Return the [x, y] coordinate for the center point of the cell that contains the specified text.  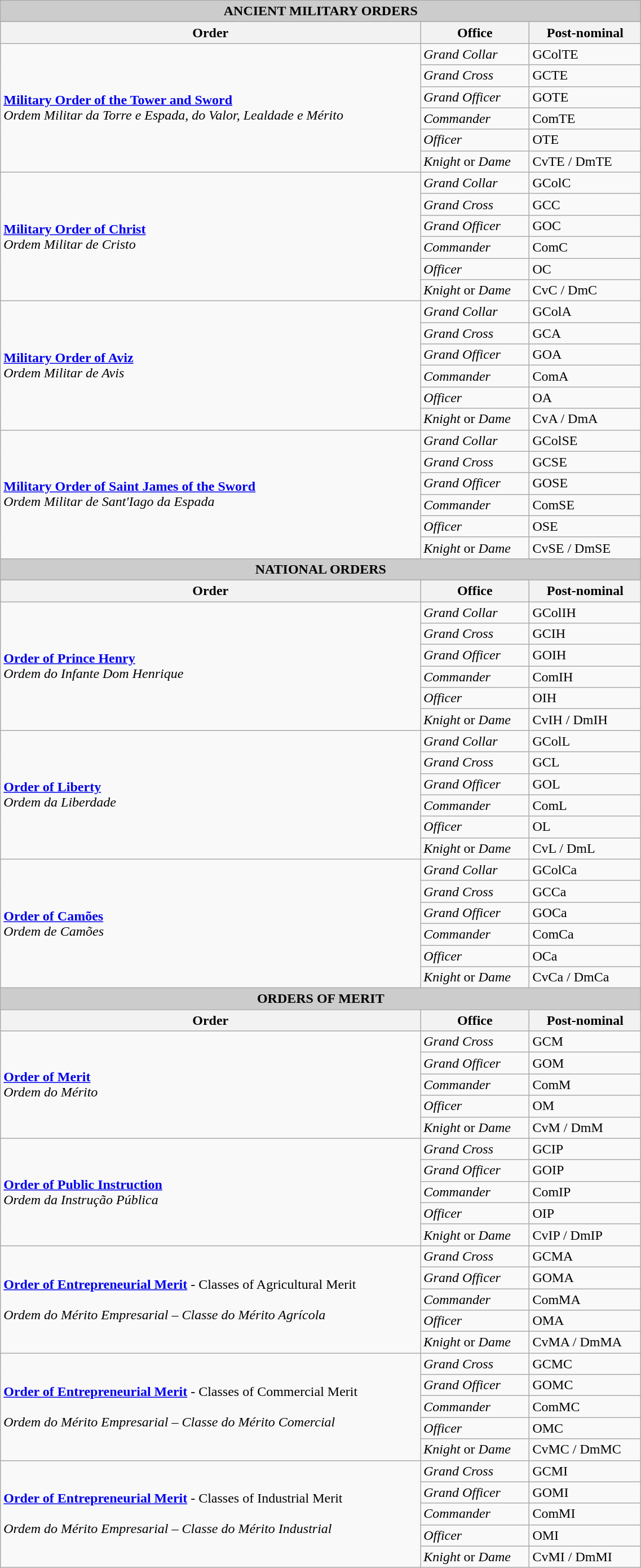
GOTE [585, 97]
GOMI [585, 1492]
OSE [585, 526]
OMA [585, 1321]
CvTE / DmTE [585, 161]
GColCa [585, 870]
GOA [585, 355]
GCM [585, 1042]
Order of Entrepreneurial Merit - Classes of Industrial Merit Ordem do Mérito Empresarial – Classe do Mérito Industrial [211, 1514]
OC [585, 269]
GCA [585, 333]
GColIH [585, 612]
GOSE [585, 483]
Order of Prince Henry Ordem do Infante Dom Henrique [211, 666]
CvM / DmM [585, 1127]
NATIONAL ORDERS [321, 569]
CvL / DmL [585, 848]
Order of Entrepreneurial Merit - Classes of Agricultural Merit Ordem do Mérito Empresarial – Classe do Mérito Agrícola [211, 1299]
Military Order of Saint James of the Sword Ordem Militar de Sant'Iago da Espada [211, 494]
GColL [585, 741]
ComM [585, 1085]
Order of Public Instruction Ordem da Instrução Pública [211, 1192]
ORDERS OF MERIT [321, 999]
GCL [585, 763]
GOM [585, 1063]
Order of Camões Ordem de Camões [211, 923]
GCIH [585, 634]
CvCa / DmCa [585, 977]
OIP [585, 1213]
ComMI [585, 1514]
GOMC [585, 1385]
GCMI [585, 1471]
OA [585, 398]
CvIH / DmIH [585, 720]
Military Order of Christ Ordem Militar de Cristo [211, 236]
GCC [585, 204]
GColSE [585, 441]
ComL [585, 805]
GColA [585, 312]
ComA [585, 376]
ComMA [585, 1299]
ComC [585, 247]
Military Order of the Tower and Sword Ordem Militar da Torre e Espada, do Valor, Lealdade e Mérito [211, 108]
GColTE [585, 54]
Order of Entrepreneurial Merit - Classes of Commercial Merit Ordem do Mérito Empresarial – Classe do Mérito Comercial [211, 1407]
CvMA / DmMA [585, 1342]
GOIP [585, 1170]
OTE [585, 140]
ComCa [585, 934]
OMC [585, 1428]
Military Order of Aviz Ordem Militar de Avis [211, 365]
CvMI / DmMI [585, 1557]
CvC / DmC [585, 290]
OMI [585, 1535]
ANCIENT MILITARY ORDERS [321, 11]
Order of Liberty Ordem da Liberdade [211, 795]
CvSE / DmSE [585, 548]
ComIP [585, 1192]
OL [585, 827]
ComSE [585, 505]
GCMA [585, 1256]
GCTE [585, 76]
GOL [585, 784]
OM [585, 1106]
GOMA [585, 1278]
ComTE [585, 118]
ComMC [585, 1407]
GCSE [585, 462]
GCIP [585, 1149]
CvIP / DmIP [585, 1235]
GOIH [585, 655]
GOCa [585, 913]
GColC [585, 183]
GOC [585, 226]
Order of Merit Ordem do Mérito [211, 1085]
CvMC / DmMC [585, 1450]
ComIH [585, 677]
OIH [585, 698]
GCMC [585, 1364]
GCCa [585, 891]
CvA / DmA [585, 419]
OCa [585, 956]
